Detect which cell encompasses the target text, then output its (X, Y) center coordinate. 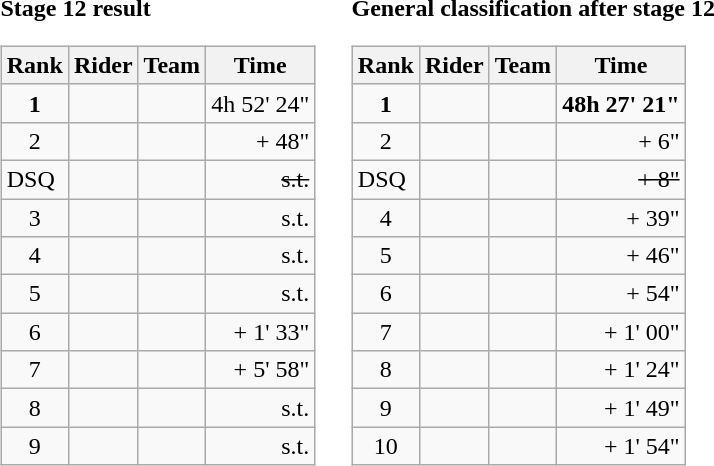
+ 46" (621, 256)
+ 54" (621, 294)
4h 52' 24" (260, 103)
+ 39" (621, 217)
+ 5' 58" (260, 370)
48h 27' 21" (621, 103)
+ 1' 54" (621, 446)
10 (386, 446)
+ 48" (260, 141)
+ 1' 00" (621, 332)
+ 1' 49" (621, 408)
3 (34, 217)
+ 8" (621, 179)
+ 6" (621, 141)
+ 1' 33" (260, 332)
+ 1' 24" (621, 370)
